Locate the cell with the specified text and output its [X, Y] center coordinate. 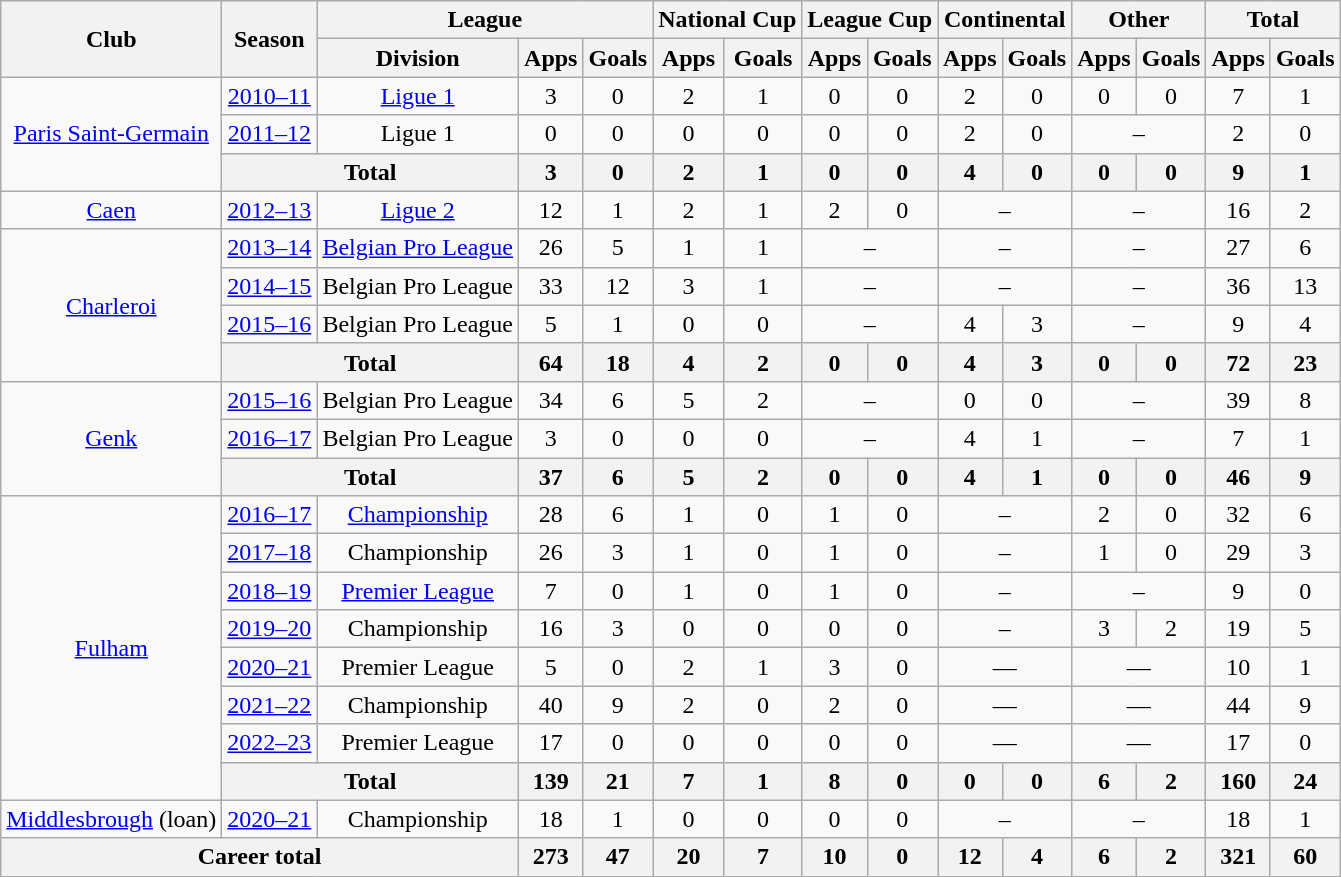
Caen [112, 210]
39 [1238, 400]
Middlesbrough (loan) [112, 819]
33 [551, 286]
League [485, 20]
2010–11 [270, 96]
Ligue 2 [418, 210]
72 [1238, 362]
National Cup [728, 20]
13 [1305, 286]
40 [551, 705]
60 [1305, 857]
321 [1238, 857]
Division [418, 58]
Charleroi [112, 305]
2013–14 [270, 248]
24 [1305, 781]
47 [618, 857]
273 [551, 857]
34 [551, 400]
Genk [112, 438]
19 [1238, 629]
Other [1139, 20]
2014–15 [270, 286]
44 [1238, 705]
36 [1238, 286]
2017–18 [270, 553]
2022–23 [270, 743]
Career total [260, 857]
160 [1238, 781]
Fulham [112, 648]
37 [551, 477]
Season [270, 39]
64 [551, 362]
21 [618, 781]
Paris Saint-Germain [112, 134]
League Cup [870, 20]
46 [1238, 477]
23 [1305, 362]
29 [1238, 553]
28 [551, 515]
2011–12 [270, 134]
2018–19 [270, 591]
32 [1238, 515]
27 [1238, 248]
20 [689, 857]
2012–13 [270, 210]
Club [112, 39]
2019–20 [270, 629]
139 [551, 781]
2021–22 [270, 705]
Continental [1005, 20]
